Capture the cell that displays the provided text and extract its [X, Y] central coordinate. 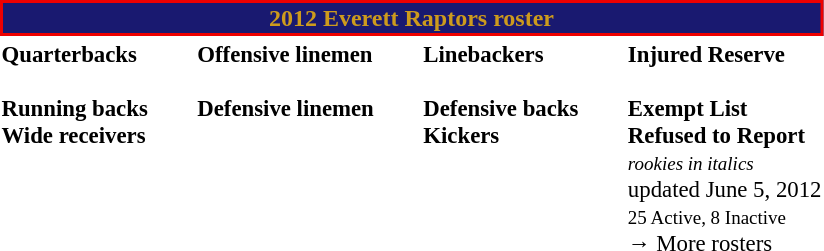
2012 Everett Raptors roster [412, 18]
